From the cell containing the given text, extract its center point as (x, y) coordinate. 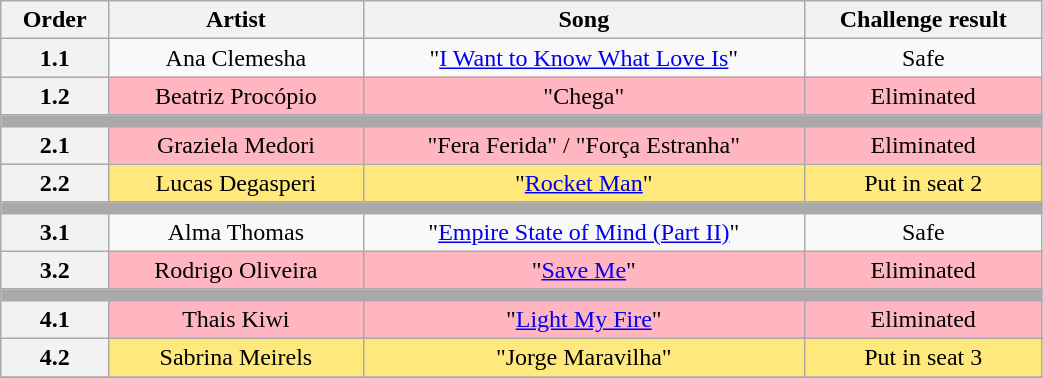
Sabrina Meirels (236, 357)
"Light My Fire" (584, 319)
Graziela Medori (236, 145)
Order (55, 20)
3.1 (55, 232)
Artist (236, 20)
Ana Clemesha (236, 58)
Lucas Degasperi (236, 183)
3.2 (55, 270)
Thais Kiwi (236, 319)
Beatriz Procópio (236, 96)
1.1 (55, 58)
1.2 (55, 96)
"Empire State of Mind (Part II)" (584, 232)
"Save Me" (584, 270)
Put in seat 2 (923, 183)
2.2 (55, 183)
"Fera Ferida" / "Força Estranha" (584, 145)
Challenge result (923, 20)
"Rocket Man" (584, 183)
4.1 (55, 319)
4.2 (55, 357)
2.1 (55, 145)
Alma Thomas (236, 232)
Song (584, 20)
Rodrigo Oliveira (236, 270)
"I Want to Know What Love Is" (584, 58)
"Jorge Maravilha" (584, 357)
"Chega" (584, 96)
Put in seat 3 (923, 357)
